Find where the given text appears and provide that cell's center as (X, Y) coordinate. 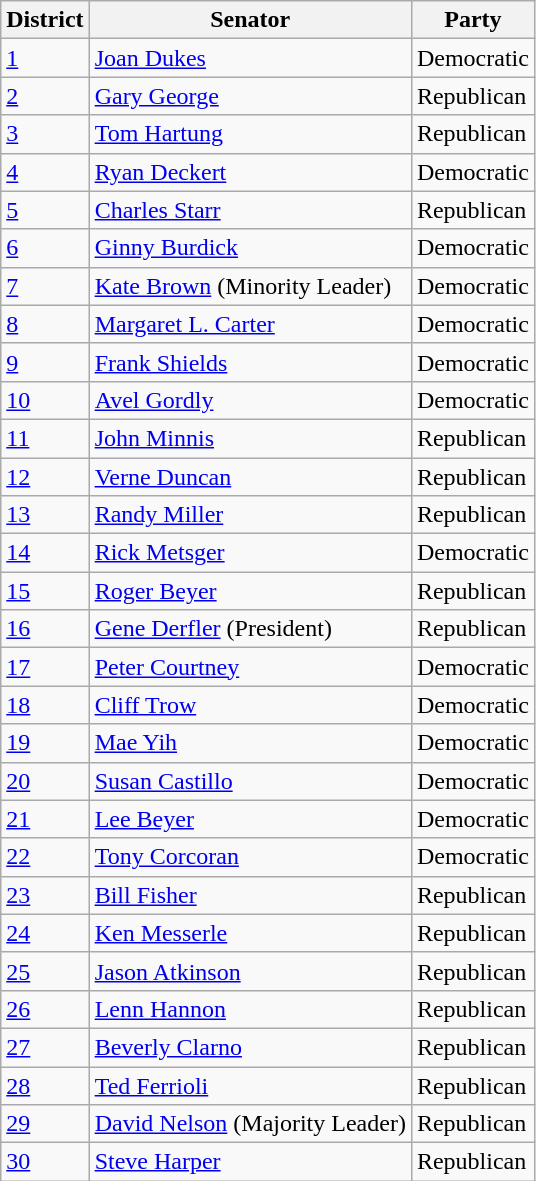
20 (45, 781)
4 (45, 172)
12 (45, 477)
3 (45, 134)
Bill Fisher (250, 895)
30 (45, 1162)
18 (45, 705)
17 (45, 667)
Margaret L. Carter (250, 324)
27 (45, 1047)
11 (45, 438)
John Minnis (250, 438)
23 (45, 895)
Kate Brown (Minority Leader) (250, 286)
8 (45, 324)
Verne Duncan (250, 477)
Ted Ferrioli (250, 1085)
Charles Starr (250, 210)
Party (472, 20)
1 (45, 58)
Joan Dukes (250, 58)
Gene Derfler (President) (250, 629)
21 (45, 819)
Gary George (250, 96)
9 (45, 362)
Tom Hartung (250, 134)
Mae Yih (250, 743)
Frank Shields (250, 362)
Lee Beyer (250, 819)
22 (45, 857)
15 (45, 591)
District (45, 20)
Roger Beyer (250, 591)
16 (45, 629)
Senator (250, 20)
25 (45, 971)
Peter Courtney (250, 667)
Randy Miller (250, 515)
14 (45, 553)
19 (45, 743)
Rick Metsger (250, 553)
13 (45, 515)
28 (45, 1085)
Tony Corcoran (250, 857)
Ryan Deckert (250, 172)
6 (45, 248)
Susan Castillo (250, 781)
David Nelson (Majority Leader) (250, 1124)
Ken Messerle (250, 933)
29 (45, 1124)
Beverly Clarno (250, 1047)
Ginny Burdick (250, 248)
26 (45, 1009)
5 (45, 210)
Avel Gordly (250, 400)
7 (45, 286)
Cliff Trow (250, 705)
10 (45, 400)
Steve Harper (250, 1162)
24 (45, 933)
Jason Atkinson (250, 971)
Lenn Hannon (250, 1009)
2 (45, 96)
